Detect which cell encompasses the target text, then output its (X, Y) center coordinate. 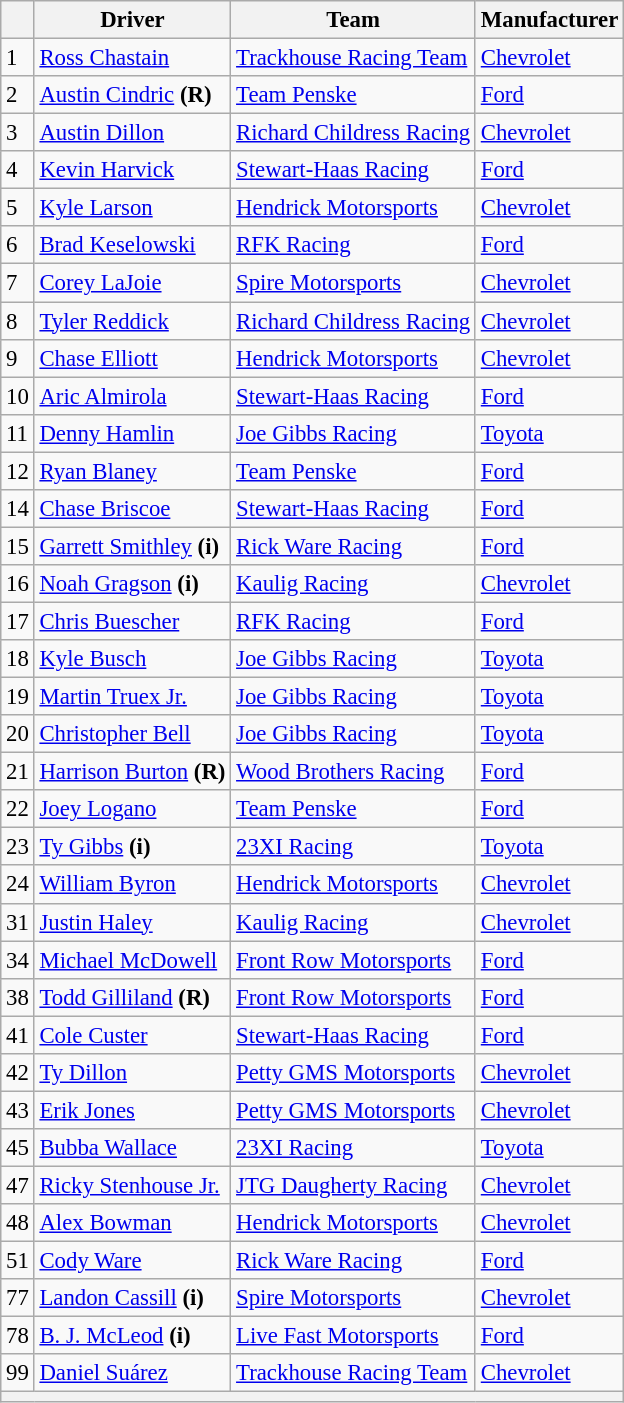
Chase Elliott (132, 358)
Chase Briscoe (132, 509)
34 (18, 960)
Kyle Busch (132, 659)
43 (18, 1110)
Cody Ware (132, 1261)
William Byron (132, 885)
Bubba Wallace (132, 1148)
17 (18, 621)
Corey LaJoie (132, 283)
B. J. McLeod (i) (132, 1336)
Team (354, 20)
9 (18, 358)
42 (18, 1073)
6 (18, 245)
47 (18, 1185)
41 (18, 1035)
Austin Dillon (132, 133)
4 (18, 170)
Ty Gibbs (i) (132, 847)
16 (18, 584)
Driver (132, 20)
Joey Logano (132, 809)
5 (18, 208)
23 (18, 847)
78 (18, 1336)
3 (18, 133)
45 (18, 1148)
7 (18, 283)
Aric Almirola (132, 396)
31 (18, 922)
21 (18, 772)
Todd Gilliland (R) (132, 997)
Martin Truex Jr. (132, 697)
Harrison Burton (R) (132, 772)
Denny Hamlin (132, 433)
Brad Keselowski (132, 245)
Kevin Harvick (132, 170)
2 (18, 95)
8 (18, 321)
Ryan Blaney (132, 471)
Erik Jones (132, 1110)
JTG Daugherty Racing (354, 1185)
Ross Chastain (132, 58)
Ricky Stenhouse Jr. (132, 1185)
51 (18, 1261)
Christopher Bell (132, 734)
Landon Cassill (i) (132, 1298)
11 (18, 433)
10 (18, 396)
Wood Brothers Racing (354, 772)
Cole Custer (132, 1035)
Alex Bowman (132, 1223)
Ty Dillon (132, 1073)
Chris Buescher (132, 621)
Daniel Suárez (132, 1373)
18 (18, 659)
15 (18, 546)
Michael McDowell (132, 960)
38 (18, 997)
12 (18, 471)
20 (18, 734)
Austin Cindric (R) (132, 95)
Garrett Smithley (i) (132, 546)
Kyle Larson (132, 208)
19 (18, 697)
48 (18, 1223)
22 (18, 809)
Tyler Reddick (132, 321)
Live Fast Motorsports (354, 1336)
Justin Haley (132, 922)
99 (18, 1373)
Noah Gragson (i) (132, 584)
1 (18, 58)
77 (18, 1298)
14 (18, 509)
Manufacturer (549, 20)
24 (18, 885)
